Scan for the cell matching the given text and deliver its (x, y) coordinate at center. 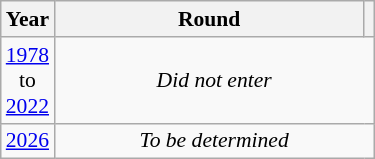
Did not enter (214, 80)
2026 (28, 141)
1978to2022 (28, 80)
Year (28, 19)
To be determined (214, 141)
Round (209, 19)
